Identify which cell holds the provided text, then report its (X, Y) central coordinate. 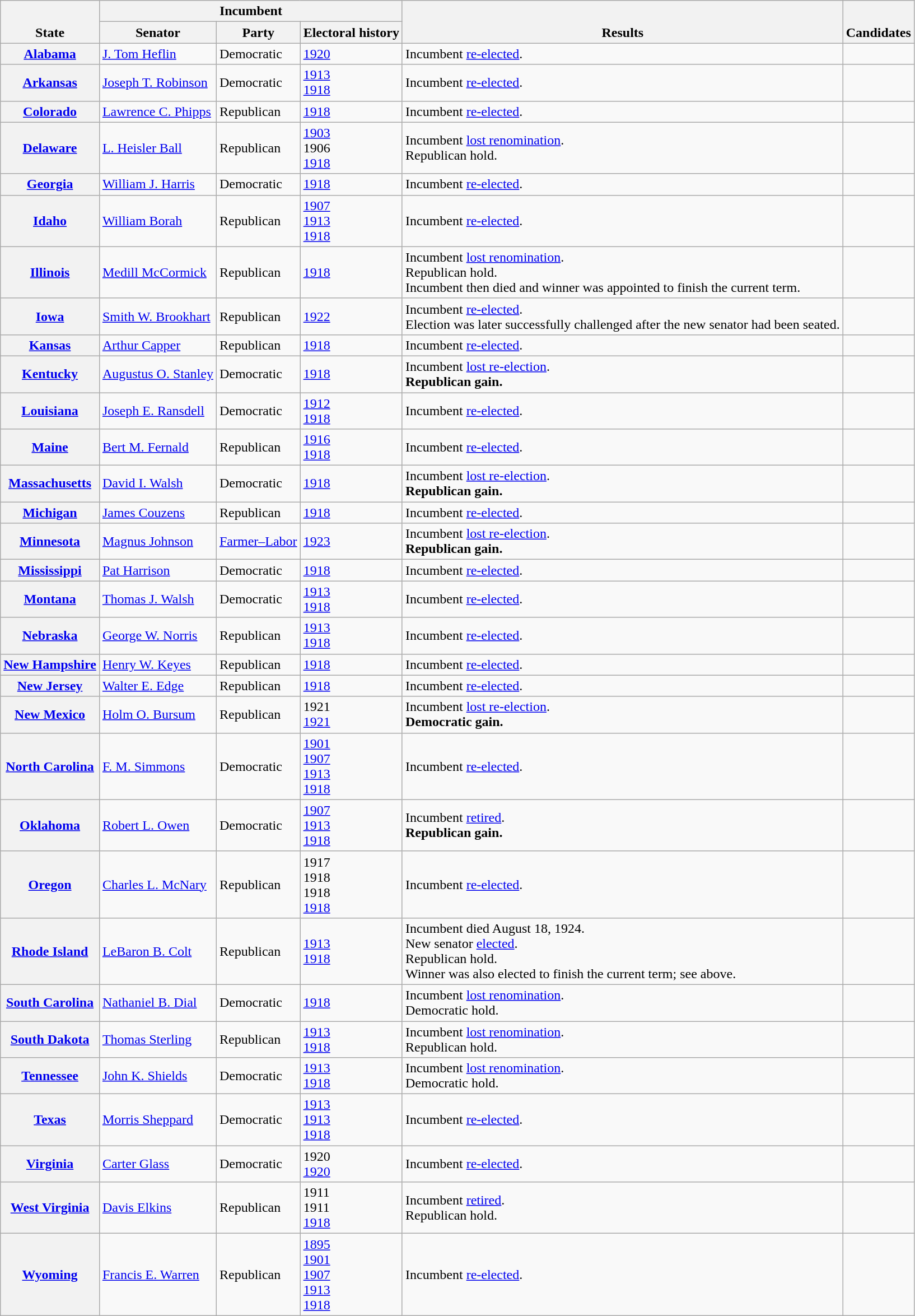
Kentucky (50, 374)
Lawrence C. Phipps (158, 111)
Medill McCormick (158, 272)
Thomas J. Walsh (158, 599)
Bert M. Fernald (158, 447)
Massachusetts (50, 484)
Iowa (50, 316)
New Hampshire (50, 664)
Charles L. McNary (158, 884)
Michigan (50, 513)
David I. Walsh (158, 484)
New Jersey (50, 686)
Incumbent lost renomination.Republican hold.Incumbent then died and winner was appointed to finish the current term. (623, 272)
19201920 (351, 1164)
Walter E. Edge (158, 686)
Oregon (50, 884)
Arkansas (50, 83)
Smith W. Brookhart (158, 316)
Morris Sheppard (158, 1120)
South Carolina (50, 1003)
Electoral history (351, 32)
LeBaron B. Colt (158, 951)
Henry W. Keyes (158, 664)
Joseph T. Robinson (158, 83)
18951901190719131918 (351, 1275)
New Mexico (50, 715)
Tennessee (50, 1076)
Montana (50, 599)
Incumbent re-elected.Election was later successfully challenged after the new senator had been seated. (623, 316)
1913 19131918 (351, 1120)
Maine (50, 447)
Louisiana (50, 410)
Senator (158, 32)
Virginia (50, 1164)
North Carolina (50, 766)
Idaho (50, 221)
Pat Harrison (158, 570)
Wyoming (50, 1275)
L. Heisler Ball (158, 148)
John K. Shields (158, 1076)
Thomas Sterling (158, 1039)
Davis Elkins (158, 1208)
Results (623, 22)
1923 (351, 541)
Candidates (878, 22)
19121918 (351, 410)
Texas (50, 1120)
Incumbent retired.Republican hold. (623, 1208)
Georgia (50, 184)
Illinois (50, 272)
Francis E. Warren (158, 1275)
J. Tom Heflin (158, 54)
1903 1906 1918 (351, 148)
Incumbent died August 18, 1924.New senator elected.Republican hold.Winner was also elected to finish the current term; see above. (623, 951)
Nathaniel B. Dial (158, 1003)
1911 1911 1918 (351, 1208)
West Virginia (50, 1208)
1901190719131918 (351, 766)
1917 1918 1918 1918 (351, 884)
Incumbent lost re-election.Democratic gain. (623, 715)
Nebraska (50, 635)
James Couzens (158, 513)
Minnesota (50, 541)
Holm O. Bursum (158, 715)
Magnus Johnson (158, 541)
Augustus O. Stanley (158, 374)
1922 (351, 316)
1920 (351, 54)
Farmer–Labor (258, 541)
Alabama (50, 54)
1916 1918 (351, 447)
Carter Glass (158, 1164)
Robert L. Owen (158, 825)
Kansas (50, 345)
Incumbent (251, 11)
Incumbent retired.Republican gain. (623, 825)
Arthur Capper (158, 345)
Mississippi (50, 570)
Joseph E. Ransdell (158, 410)
Party (258, 32)
William J. Harris (158, 184)
William Borah (158, 221)
Oklahoma (50, 825)
Delaware (50, 148)
George W. Norris (158, 635)
State (50, 22)
1921 1921 (351, 715)
Rhode Island (50, 951)
Colorado (50, 111)
F. M. Simmons (158, 766)
South Dakota (50, 1039)
